Scan for the cell matching the given text and deliver its [x, y] coordinate at center. 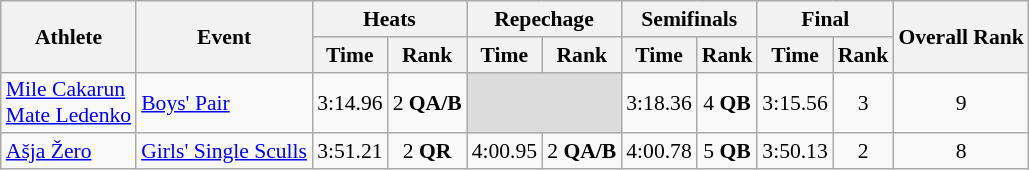
2 QR [428, 152]
Mile CakarunMate Ledenko [68, 102]
3 [864, 102]
4:00.95 [504, 152]
Event [224, 36]
Ašja Žero [68, 152]
3:14.96 [350, 102]
Semifinals [689, 19]
3:18.36 [658, 102]
3:51.21 [350, 152]
5 QB [728, 152]
Girls' Single Sculls [224, 152]
Repechage [544, 19]
4 QB [728, 102]
Overall Rank [960, 36]
Athlete [68, 36]
8 [960, 152]
3:50.13 [794, 152]
4:00.78 [658, 152]
2 [864, 152]
3:15.56 [794, 102]
Heats [390, 19]
Boys' Pair [224, 102]
Final [825, 19]
9 [960, 102]
